From the cell containing the given text, extract its center point as [X, Y] coordinate. 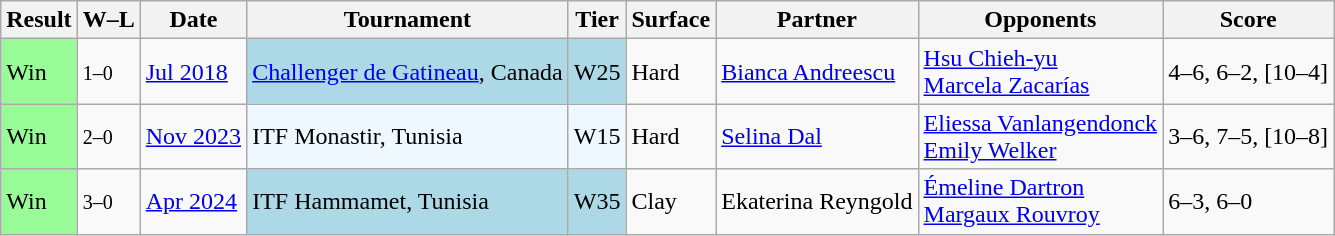
Challenger de Gatineau, Canada [408, 72]
Clay [671, 202]
Nov 2023 [193, 136]
2–0 [108, 136]
Selina Dal [817, 136]
Apr 2024 [193, 202]
4–6, 6–2, [10–4] [1248, 72]
ITF Monastir, Tunisia [408, 136]
Ekaterina Reyngold [817, 202]
Émeline Dartron Margaux Rouvroy [1040, 202]
Hsu Chieh-yu Marcela Zacarías [1040, 72]
Opponents [1040, 20]
W35 [597, 202]
Tournament [408, 20]
Surface [671, 20]
ITF Hammamet, Tunisia [408, 202]
W–L [108, 20]
Jul 2018 [193, 72]
W15 [597, 136]
Partner [817, 20]
1–0 [108, 72]
Date [193, 20]
Result [39, 20]
3–0 [108, 202]
Tier [597, 20]
Eliessa Vanlangendonck Emily Welker [1040, 136]
Bianca Andreescu [817, 72]
W25 [597, 72]
3–6, 7–5, [10–8] [1248, 136]
6–3, 6–0 [1248, 202]
Score [1248, 20]
